Provide the [x, y] coordinate of the cell's center where the given text is located.  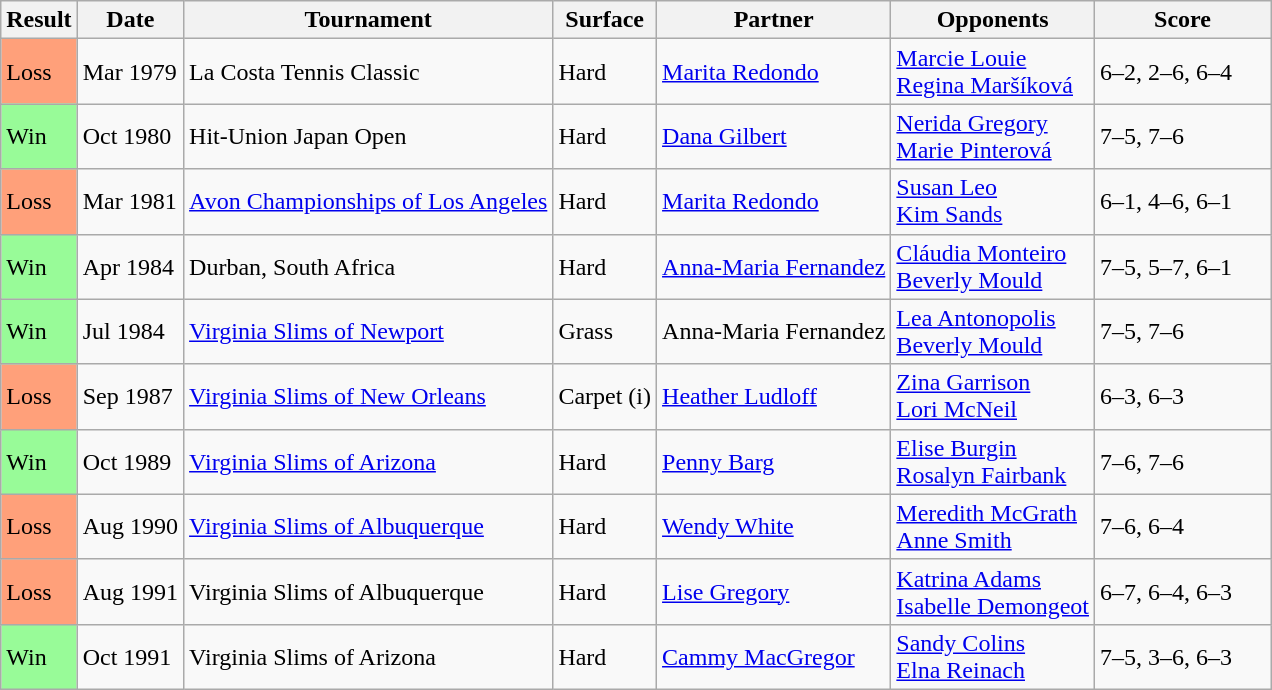
Penny Barg [774, 462]
Grass [605, 332]
Aug 1990 [130, 526]
Nerida Gregory Marie Pinterová [993, 136]
7–6, 6–4 [1183, 526]
Virginia Slims of New Orleans [368, 396]
Date [130, 20]
Sep 1987 [130, 396]
Dana Gilbert [774, 136]
7–5, 5–7, 6–1 [1183, 266]
Oct 1989 [130, 462]
6–1, 4–6, 6–1 [1183, 202]
Marcie Louie Regina Maršíková [993, 72]
Opponents [993, 20]
Cláudia Monteiro Beverly Mould [993, 266]
La Costa Tennis Classic [368, 72]
Apr 1984 [130, 266]
6–2, 2–6, 6–4 [1183, 72]
Virginia Slims of Newport [368, 332]
Susan Leo Kim Sands [993, 202]
Oct 1980 [130, 136]
7–6, 7–6 [1183, 462]
Mar 1981 [130, 202]
Result [39, 20]
Sandy Colins Elna Reinach [993, 656]
Meredith McGrath Anne Smith [993, 526]
Avon Championships of Los Angeles [368, 202]
Partner [774, 20]
Mar 1979 [130, 72]
Heather Ludloff [774, 396]
Durban, South Africa [368, 266]
7–5, 3–6, 6–3 [1183, 656]
Tournament [368, 20]
Wendy White [774, 526]
Surface [605, 20]
Score [1183, 20]
6–3, 6–3 [1183, 396]
Cammy MacGregor [774, 656]
Jul 1984 [130, 332]
Lise Gregory [774, 592]
Katrina Adams Isabelle Demongeot [993, 592]
Elise Burgin Rosalyn Fairbank [993, 462]
Oct 1991 [130, 656]
Carpet (i) [605, 396]
Zina Garrison Lori McNeil [993, 396]
6–7, 6–4, 6–3 [1183, 592]
Lea Antonopolis Beverly Mould [993, 332]
Aug 1991 [130, 592]
Hit-Union Japan Open [368, 136]
